Pinpoint the cell where the given text exists, returning its (X, Y) midpoint coordinate. 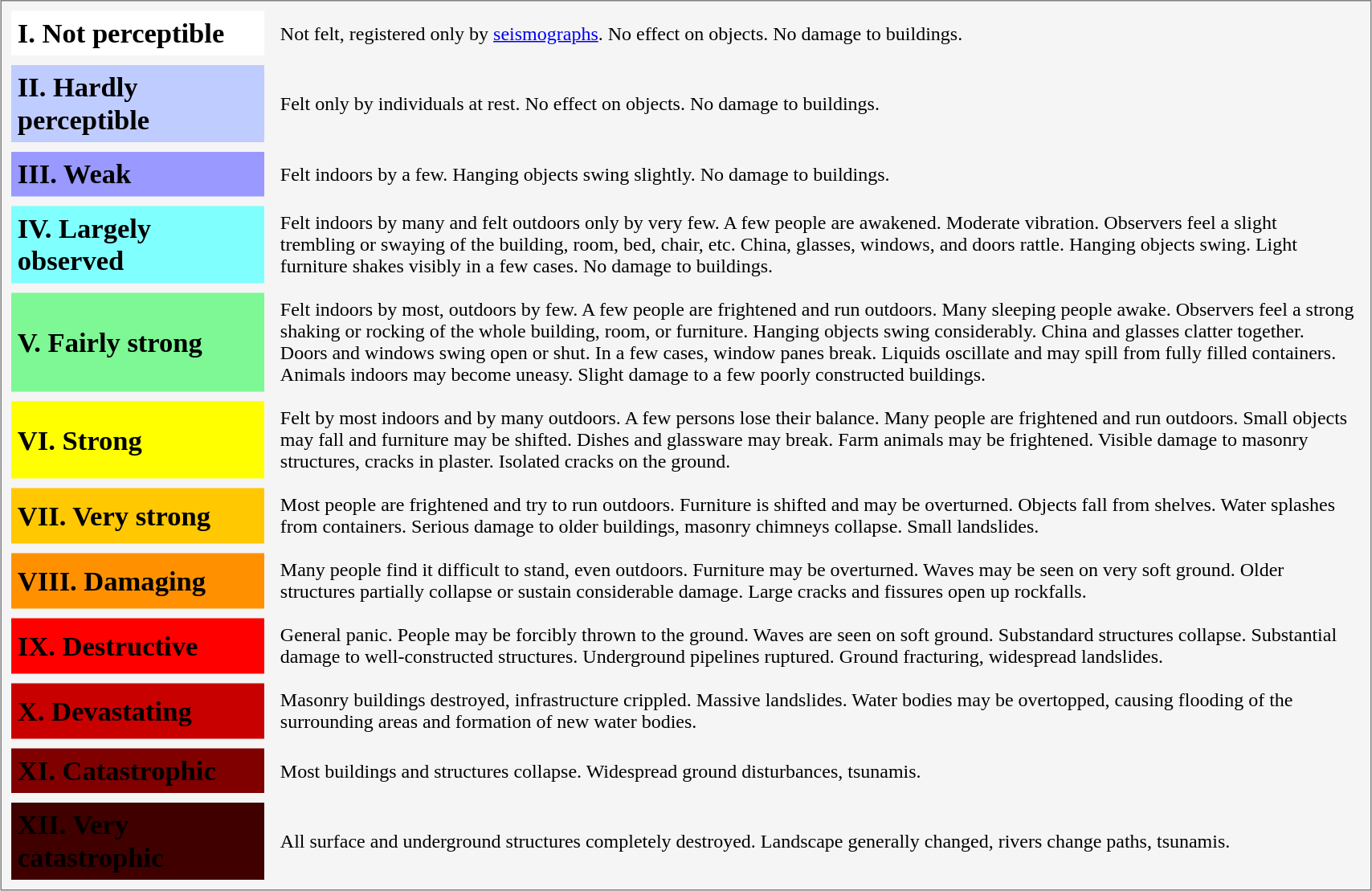
All surface and underground structures completely destroyed. Landscape generally changed, rivers change paths, tsunamis. (817, 841)
VI. Strong (138, 440)
XI. Catastrophic (138, 771)
Most buildings and structures collapse. Widespread ground disturbances, tsunamis. (817, 771)
III. Weak (138, 174)
II. Hardly perceptible (138, 104)
IV. Largely observed (138, 244)
Not felt, registered only by seismographs. No effect on objects. No damage to buildings. (817, 34)
VII. Very strong (138, 516)
Felt indoors by a few. Hanging objects swing slightly. No damage to buildings. (817, 174)
IX. Destructive (138, 646)
V. Fairly strong (138, 342)
X. Devastating (138, 710)
XII. Very catastrophic (138, 841)
Felt only by individuals at rest. No effect on objects. No damage to buildings. (817, 104)
VIII. Damaging (138, 580)
I. Not perceptible (138, 34)
